Extract the [X, Y] coordinate from the center of the cell holding the provided text.  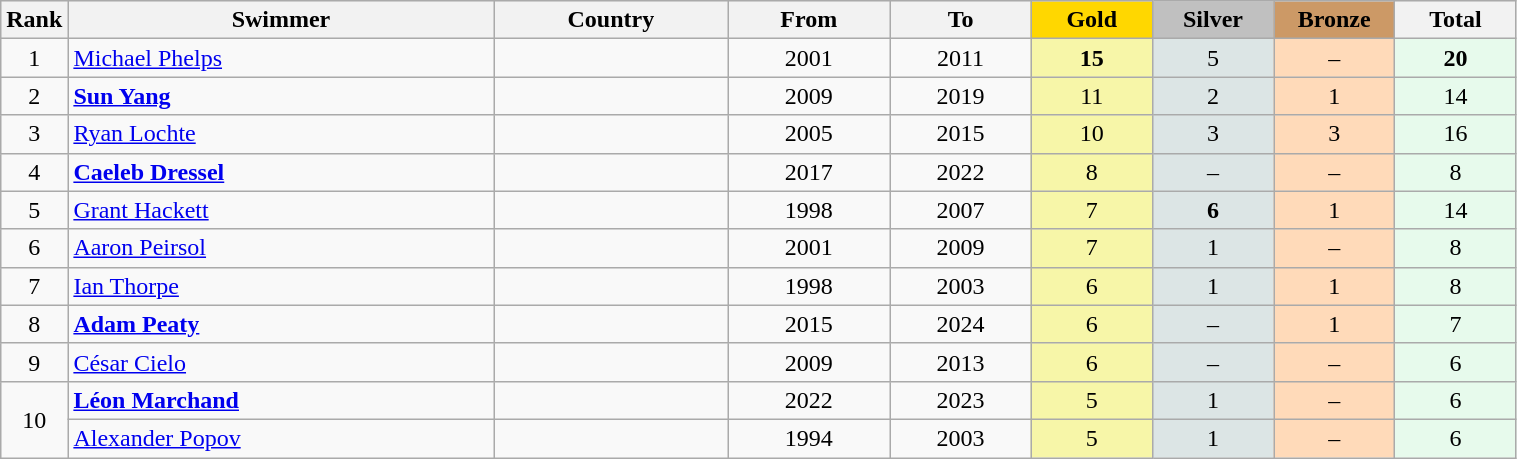
From [809, 20]
Michael Phelps [281, 58]
Ryan Lochte [281, 134]
Léon Marchand [281, 400]
2017 [809, 172]
Rank [34, 20]
Gold [1092, 20]
Sun Yang [281, 96]
Total [1456, 20]
2011 [960, 58]
Grant Hackett [281, 210]
Country [611, 20]
1994 [809, 438]
2023 [960, 400]
2024 [960, 324]
9 [34, 362]
2013 [960, 362]
Swimmer [281, 20]
20 [1456, 58]
César Cielo [281, 362]
Ian Thorpe [281, 286]
16 [1456, 134]
Silver [1212, 20]
Bronze [1334, 20]
4 [34, 172]
2005 [809, 134]
To [960, 20]
Adam Peaty [281, 324]
Aaron Peirsol [281, 248]
Alexander Popov [281, 438]
11 [1092, 96]
Caeleb Dressel [281, 172]
2019 [960, 96]
15 [1092, 58]
2007 [960, 210]
